Detect which cell encompasses the target text, then output its [X, Y] center coordinate. 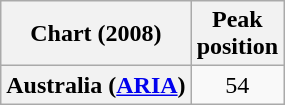
54 [237, 85]
Australia (ARIA) [96, 85]
Peakposition [237, 34]
Chart (2008) [96, 34]
